Search for the cell housing the specified text and yield its (x, y) center coordinate. 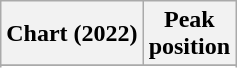
Peakposition (189, 34)
Chart (2022) (72, 34)
